Return the [x, y] coordinate for the center point of the cell that contains the specified text.  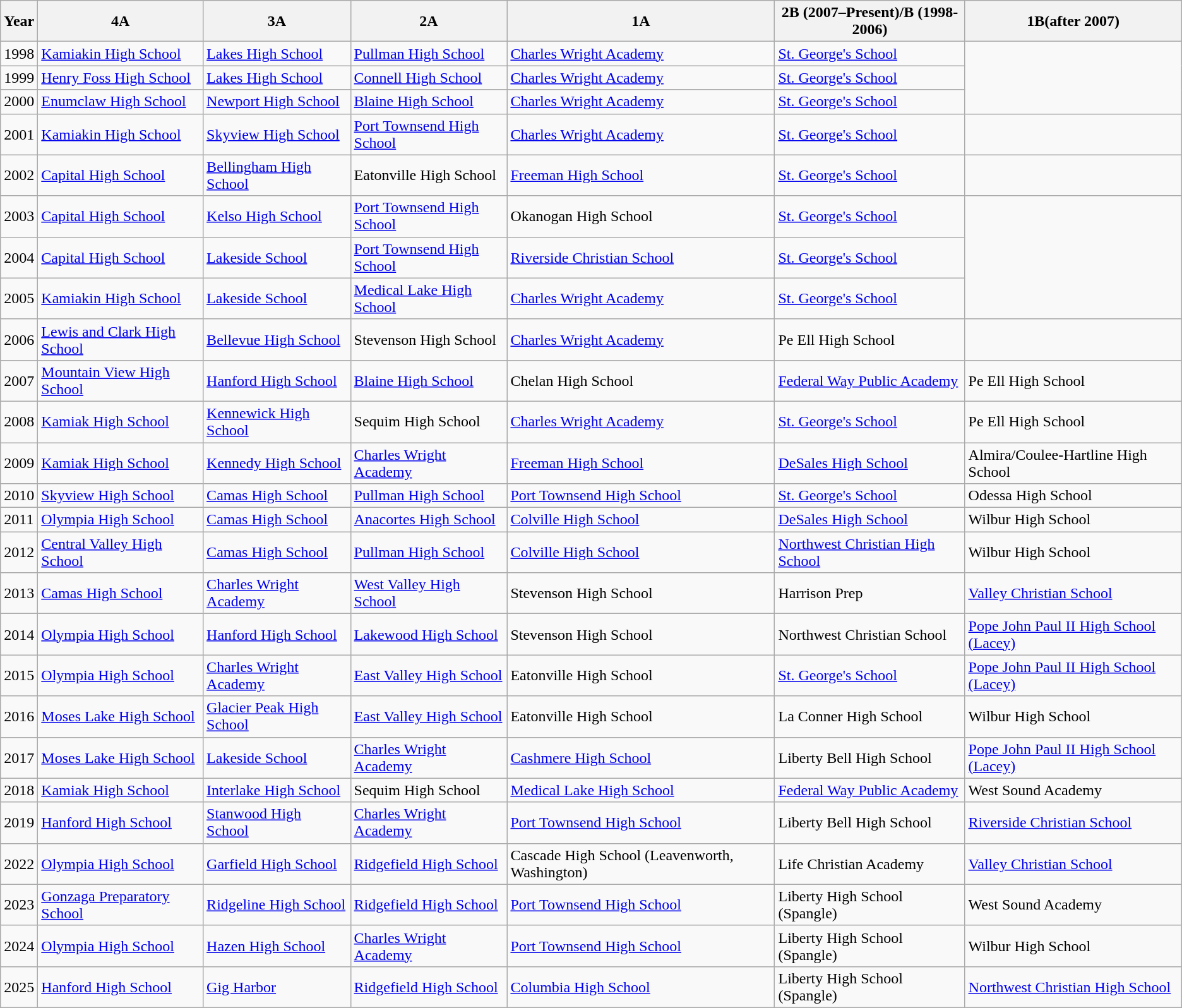
Life Christian Academy [870, 864]
1B(after 2007) [1073, 21]
2010 [19, 496]
2022 [19, 864]
2023 [19, 904]
Lakewood High School [429, 634]
2014 [19, 634]
2019 [19, 822]
2009 [19, 462]
Harrison Prep [870, 594]
Anacortes High School [429, 520]
Interlake High School [277, 790]
2012 [19, 552]
2006 [19, 340]
Odessa High School [1073, 496]
La Conner High School [870, 716]
Northwest Christian School [870, 634]
2001 [19, 134]
Almira/Coulee-Hartline High School [1073, 462]
Gig Harbor [277, 987]
2013 [19, 594]
1998 [19, 54]
2008 [19, 422]
2015 [19, 676]
2003 [19, 216]
Lewis and Clark High School [121, 340]
Enumclaw High School [121, 102]
Okanogan High School [641, 216]
2B (2007–Present)/B (1998-2006) [870, 21]
Bellevue High School [277, 340]
Glacier Peak High School [277, 716]
Stanwood High School [277, 822]
2011 [19, 520]
3A [277, 21]
2024 [19, 946]
Kennewick High School [277, 422]
2007 [19, 380]
1999 [19, 78]
West Valley High School [429, 594]
Bellingham High School [277, 176]
Henry Foss High School [121, 78]
Year [19, 21]
2004 [19, 258]
Chelan High School [641, 380]
2000 [19, 102]
2005 [19, 298]
Cashmere High School [641, 758]
Kelso High School [277, 216]
Central Valley High School [121, 552]
2016 [19, 716]
2002 [19, 176]
2017 [19, 758]
2025 [19, 987]
4A [121, 21]
Ridgeline High School [277, 904]
Newport High School [277, 102]
Connell High School [429, 78]
Mountain View High School [121, 380]
Gonzaga Preparatory School [121, 904]
Kennedy High School [277, 462]
Hazen High School [277, 946]
Cascade High School (Leavenworth, Washington) [641, 864]
Garfield High School [277, 864]
1A [641, 21]
Columbia High School [641, 987]
2018 [19, 790]
2A [429, 21]
